Find where the given text appears and provide that cell's center as (X, Y) coordinate. 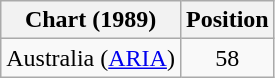
58 (227, 58)
Chart (1989) (91, 20)
Australia (ARIA) (91, 58)
Position (227, 20)
